Identify which cell holds the provided text, then report its (x, y) central coordinate. 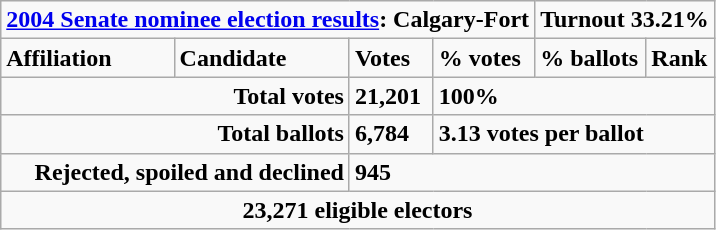
Candidate (262, 58)
2004 Senate nominee election results: Calgary-Fort (268, 20)
% votes (484, 58)
Votes (391, 58)
3.13 votes per ballot (574, 134)
100% (574, 96)
Rank (680, 58)
Turnout 33.21% (625, 20)
945 (532, 172)
21,201 (391, 96)
Affiliation (88, 58)
23,271 eligible electors (358, 210)
Total votes (176, 96)
% ballots (590, 58)
6,784 (391, 134)
Rejected, spoiled and declined (176, 172)
Total ballots (176, 134)
